Detect which cell encompasses the target text, then output its (x, y) center coordinate. 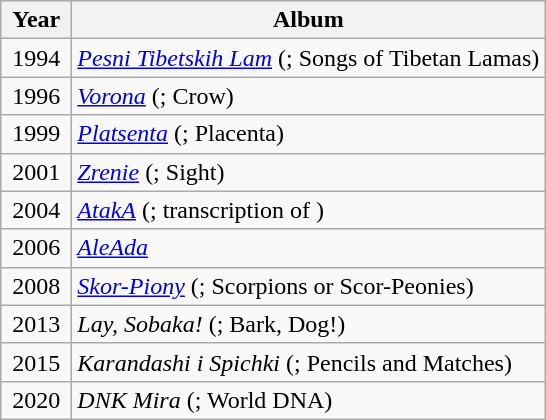
Karandashi i Spichki (; Pencils and Matches) (308, 362)
Lay, Sobaka! (; Bark, Dog!) (308, 324)
DNK Mira (; World DNA) (308, 400)
1999 (36, 134)
2013 (36, 324)
Pesni Tibetskih Lam (; Songs of Tibetan Lamas) (308, 58)
Skor-Piony (; Scorpions or Scor-Peonies) (308, 286)
AleAda (308, 248)
2001 (36, 172)
2006 (36, 248)
Zrenie (; Sight) (308, 172)
Album (308, 20)
2008 (36, 286)
Year (36, 20)
2015 (36, 362)
2020 (36, 400)
Vorona (; Crow) (308, 96)
1996 (36, 96)
1994 (36, 58)
AtakA (; transcription of ) (308, 210)
Platsenta (; Placenta) (308, 134)
2004 (36, 210)
